Determine the [x, y] coordinate at the center of the cell enclosing the given text.  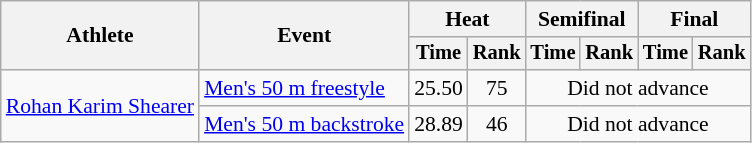
Men's 50 m backstroke [304, 124]
46 [497, 124]
75 [497, 88]
25.50 [438, 88]
Final [694, 19]
Heat [467, 19]
Rohan Karim Shearer [100, 106]
Event [304, 36]
Semifinal [581, 19]
Men's 50 m freestyle [304, 88]
Athlete [100, 36]
28.89 [438, 124]
